Capture the cell that displays the provided text and extract its (X, Y) central coordinate. 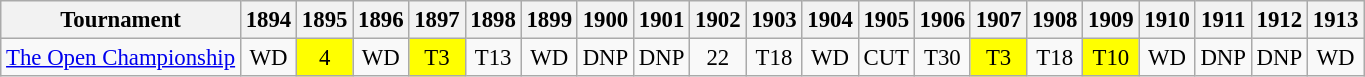
1912 (1279, 20)
1903 (774, 20)
1895 (325, 20)
1909 (1111, 20)
T30 (942, 58)
1897 (437, 20)
1910 (1167, 20)
1906 (942, 20)
T10 (1111, 58)
1904 (830, 20)
22 (718, 58)
CUT (886, 58)
1900 (605, 20)
1896 (381, 20)
1905 (886, 20)
1898 (493, 20)
1908 (1055, 20)
4 (325, 58)
1913 (1335, 20)
1902 (718, 20)
T13 (493, 58)
1899 (549, 20)
1901 (662, 20)
The Open Championship (121, 58)
1907 (998, 20)
1894 (268, 20)
Tournament (121, 20)
1911 (1223, 20)
